Capture the cell that displays the provided text and extract its [x, y] central coordinate. 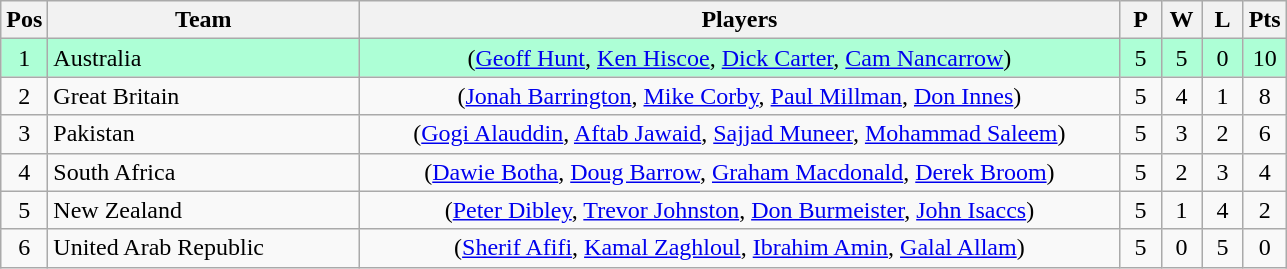
Pakistan [204, 134]
(Jonah Barrington, Mike Corby, Paul Millman, Don Innes) [740, 96]
L [1222, 20]
P [1140, 20]
Australia [204, 58]
Pts [1264, 20]
8 [1264, 96]
New Zealand [204, 210]
Team [204, 20]
Players [740, 20]
(Geoff Hunt, Ken Hiscoe, Dick Carter, Cam Nancarrow) [740, 58]
Pos [24, 20]
W [1182, 20]
(Dawie Botha, Doug Barrow, Graham Macdonald, Derek Broom) [740, 172]
(Sherif Afifi, Kamal Zaghloul, Ibrahim Amin, Galal Allam) [740, 248]
(Peter Dibley, Trevor Johnston, Don Burmeister, John Isaccs) [740, 210]
South Africa [204, 172]
United Arab Republic [204, 248]
10 [1264, 58]
(Gogi Alauddin, Aftab Jawaid, Sajjad Muneer, Mohammad Saleem) [740, 134]
Great Britain [204, 96]
